Locate the cell with the specified text and output its (x, y) center coordinate. 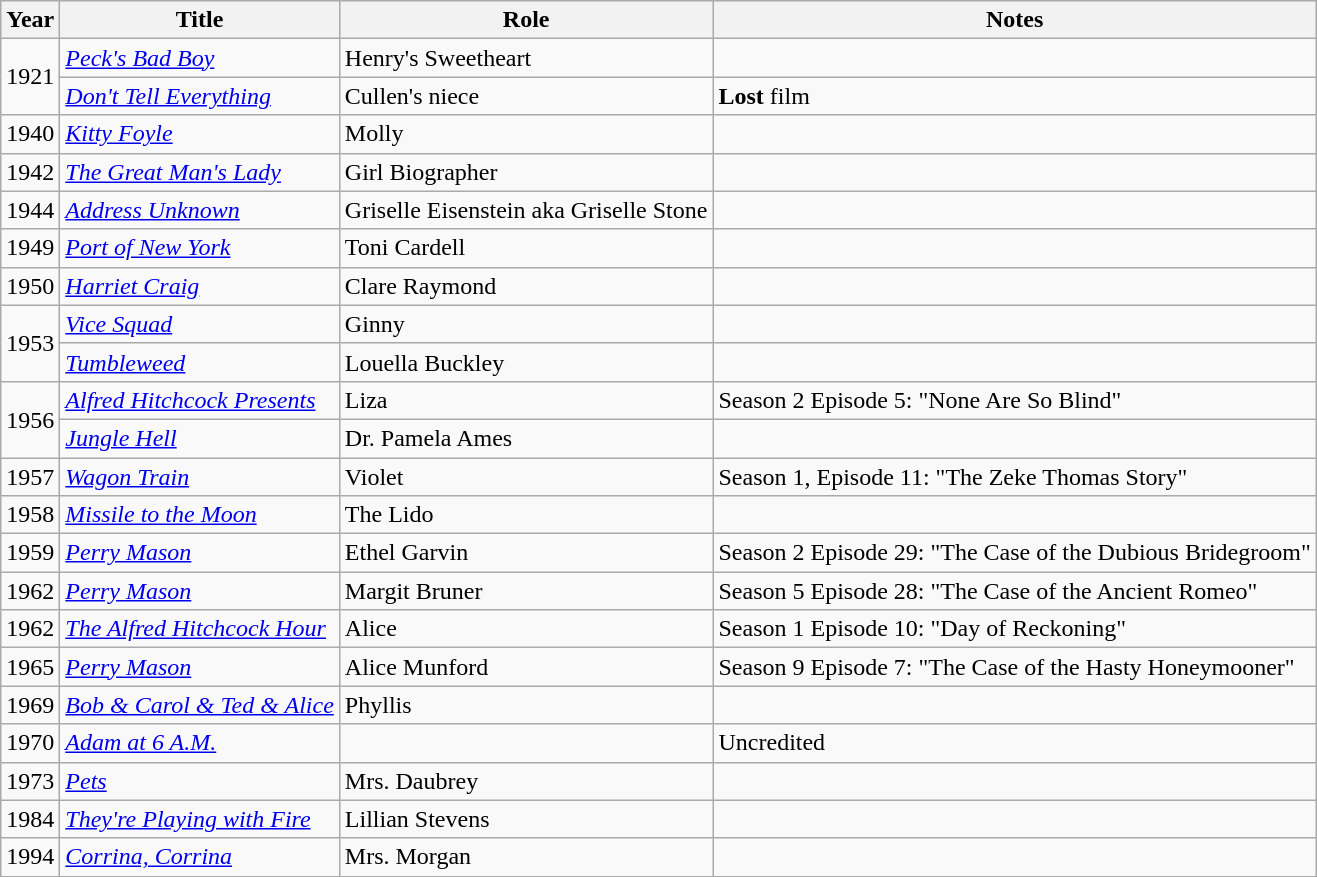
Phyllis (526, 705)
Louella Buckley (526, 362)
1959 (30, 553)
Wagon Train (200, 477)
Lost film (1014, 96)
Dr. Pamela Ames (526, 438)
1957 (30, 477)
Port of New York (200, 248)
Harriet Craig (200, 286)
1944 (30, 210)
Alfred Hitchcock Presents (200, 400)
Peck's Bad Boy (200, 58)
1958 (30, 515)
Season 1, Episode 11: "The Zeke Thomas Story" (1014, 477)
Margit Bruner (526, 591)
1921 (30, 77)
Year (30, 20)
Tumbleweed (200, 362)
Address Unknown (200, 210)
Season 1 Episode 10: "Day of Reckoning" (1014, 629)
Liza (526, 400)
Bob & Carol & Ted & Alice (200, 705)
1956 (30, 419)
Vice Squad (200, 324)
Adam at 6 A.M. (200, 743)
Clare Raymond (526, 286)
Molly (526, 134)
Mrs. Morgan (526, 857)
The Great Man's Lady (200, 172)
1940 (30, 134)
1942 (30, 172)
Ginny (526, 324)
Jungle Hell (200, 438)
1950 (30, 286)
1970 (30, 743)
Henry's Sweetheart (526, 58)
Alice (526, 629)
1953 (30, 343)
Kitty Foyle (200, 134)
1973 (30, 781)
Role (526, 20)
Violet (526, 477)
1949 (30, 248)
The Alfred Hitchcock Hour (200, 629)
Uncredited (1014, 743)
The Lido (526, 515)
Notes (1014, 20)
Corrina, Corrina (200, 857)
Season 5 Episode 28: "The Case of the Ancient Romeo" (1014, 591)
Girl Biographer (526, 172)
Missile to the Moon (200, 515)
Season 2 Episode 5: "None Are So Blind" (1014, 400)
1994 (30, 857)
1969 (30, 705)
Ethel Garvin (526, 553)
Cullen's niece (526, 96)
Alice Munford (526, 667)
Griselle Eisenstein aka Griselle Stone (526, 210)
Lillian Stevens (526, 819)
Season 2 Episode 29: "The Case of the Dubious Bridegroom" (1014, 553)
1984 (30, 819)
1965 (30, 667)
Don't Tell Everything (200, 96)
Season 9 Episode 7: "The Case of the Hasty Honeymooner" (1014, 667)
Pets (200, 781)
Title (200, 20)
Toni Cardell (526, 248)
Mrs. Daubrey (526, 781)
They're Playing with Fire (200, 819)
